Search for the cell housing the specified text and yield its (x, y) center coordinate. 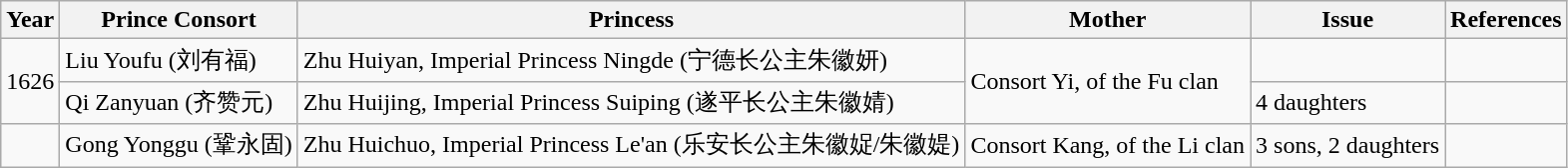
4 daughters (1347, 102)
Princess (631, 20)
3 sons, 2 daughters (1347, 146)
Issue (1347, 20)
Year (30, 20)
Liu Youfu (刘有福) (179, 60)
Mother (1108, 20)
Consort Yi, of the Fu clan (1108, 82)
Consort Kang, of the Li clan (1108, 146)
Zhu Huichuo, Imperial Princess Le'an (乐安长公主朱徽娖/朱徽媞) (631, 146)
1626 (30, 82)
Qi Zanyuan (齐赞元) (179, 102)
Gong Yonggu (鞏永固) (179, 146)
Zhu Huijing, Imperial Princess Suiping (遂平长公主朱徽婧) (631, 102)
Prince Consort (179, 20)
Zhu Huiyan, Imperial Princess Ningde (宁德长公主朱徽妍) (631, 60)
References (1507, 20)
